Extract the [X, Y] coordinate from the center of the cell holding the provided text.  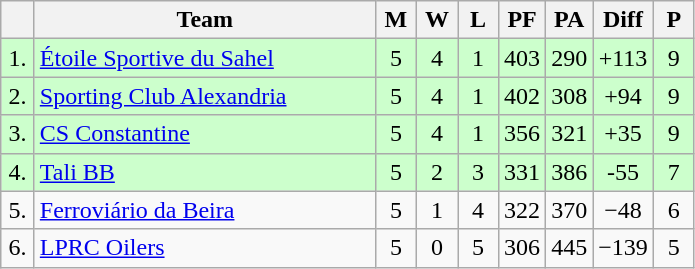
0 [436, 248]
Tali BB [204, 172]
402 [522, 96]
306 [522, 248]
PA [570, 20]
356 [522, 134]
L [478, 20]
1. [18, 58]
-55 [624, 172]
403 [522, 58]
4. [18, 172]
Sporting Club Alexandria [204, 96]
6 [674, 210]
370 [570, 210]
3. [18, 134]
Diff [624, 20]
+35 [624, 134]
−139 [624, 248]
308 [570, 96]
PF [522, 20]
+94 [624, 96]
Ferroviário da Beira [204, 210]
322 [522, 210]
6. [18, 248]
Étoile Sportive du Sahel [204, 58]
445 [570, 248]
7 [674, 172]
Team [204, 20]
LPRC Oilers [204, 248]
P [674, 20]
290 [570, 58]
−48 [624, 210]
321 [570, 134]
CS Constantine [204, 134]
331 [522, 172]
+113 [624, 58]
3 [478, 172]
M [396, 20]
W [436, 20]
2. [18, 96]
386 [570, 172]
2 [436, 172]
5. [18, 210]
